Capture the cell that displays the provided text and extract its (x, y) central coordinate. 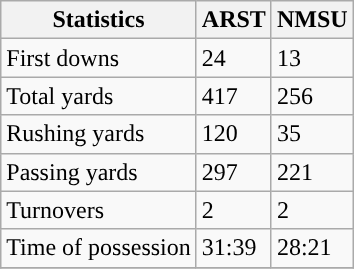
28:21 (312, 248)
24 (234, 58)
Statistics (99, 20)
Turnovers (99, 210)
297 (234, 172)
256 (312, 96)
31:39 (234, 248)
NMSU (312, 20)
Total yards (99, 96)
120 (234, 134)
Passing yards (99, 172)
13 (312, 58)
417 (234, 96)
Rushing yards (99, 134)
35 (312, 134)
221 (312, 172)
Time of possession (99, 248)
ARST (234, 20)
First downs (99, 58)
